Search for the cell housing the specified text and yield its (X, Y) center coordinate. 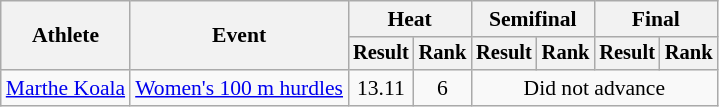
Marthe Koala (66, 88)
Final (656, 19)
Heat (410, 19)
6 (443, 88)
13.11 (381, 88)
Event (239, 36)
Semifinal (532, 19)
Did not advance (594, 88)
Women's 100 m hurdles (239, 88)
Athlete (66, 36)
